Identify which cell holds the provided text, then report its [x, y] central coordinate. 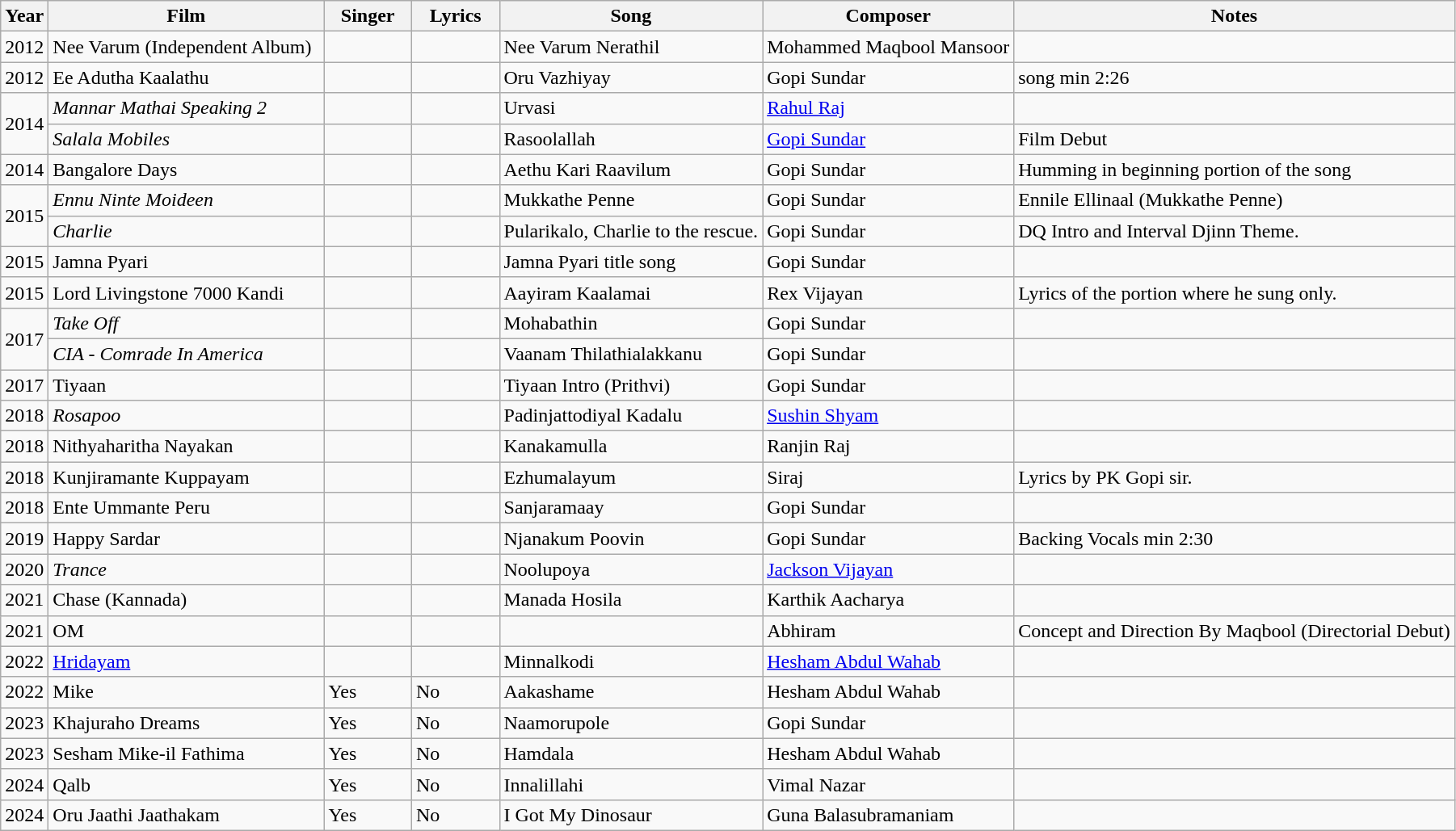
Nee Varum Nerathil [631, 47]
CIA - Comrade In America [186, 354]
Take Off [186, 323]
song min 2:26 [1235, 78]
Sushin Shyam [889, 416]
Jamna Pyari title song [631, 262]
Siraj [889, 477]
Lyrics [456, 16]
Mohammed Maqbool Mansoor [889, 47]
Ennile Ellinaal (Mukkathe Penne) [1235, 200]
Rasoolallah [631, 139]
Naamorupole [631, 723]
Minnalkodi [631, 661]
Oru Jaathi Jaathakam [186, 815]
Year [24, 16]
Happy Sardar [186, 539]
Backing Vocals min 2:30 [1235, 539]
Abhiram [889, 631]
Salala Mobiles [186, 139]
Qalb [186, 784]
Jackson Vijayan [889, 569]
Karthik Aacharya [889, 600]
Ennu Ninte Moideen [186, 200]
Kanakamulla [631, 447]
Sesham Mike-il Fathima [186, 753]
Composer [889, 16]
Guna Balasubramaniam [889, 815]
Film [186, 16]
Aakashame [631, 692]
Chase (Kannada) [186, 600]
Ezhumalayum [631, 477]
Hamdala [631, 753]
Rex Vijayan [889, 292]
Concept and Direction By Maqbool (Directorial Debut) [1235, 631]
Urvasi [631, 108]
Ranjin Raj [889, 447]
Nithyaharitha Nayakan [186, 447]
Vaanam Thilathialakkanu [631, 354]
Noolupoya [631, 569]
Ee Adutha Kaalathu [186, 78]
Film Debut [1235, 139]
Charlie [186, 231]
Mukkathe Penne [631, 200]
Jamna Pyari [186, 262]
Pularikalo, Charlie to the rescue. [631, 231]
Lyrics of the portion where he sung only. [1235, 292]
Tiyaan [186, 385]
I Got My Dinosaur [631, 815]
Notes [1235, 16]
Njanakum Poovin [631, 539]
Song [631, 16]
Trance [186, 569]
Manada Hosila [631, 600]
Aethu Kari Raavilum [631, 170]
Lord Livingstone 7000 Kandi [186, 292]
Rahul Raj [889, 108]
OM [186, 631]
DQ Intro and Interval Djinn Theme. [1235, 231]
Humming in beginning portion of the song [1235, 170]
Mohabathin [631, 323]
Bangalore Days [186, 170]
Aayiram Kaalamai [631, 292]
Kunjiramante Kuppayam [186, 477]
Mike [186, 692]
Oru Vazhiyay [631, 78]
Sanjaramaay [631, 508]
Singer [368, 16]
Rosapoo [186, 416]
Ente Ummante Peru [186, 508]
Khajuraho Dreams [186, 723]
Nee Varum (Independent Album) [186, 47]
Lyrics by PK Gopi sir. [1235, 477]
Hridayam [186, 661]
Innalillahi [631, 784]
Mannar Mathai Speaking 2 [186, 108]
Tiyaan Intro (Prithvi) [631, 385]
Vimal Nazar [889, 784]
2019 [24, 539]
Padinjattodiyal Kadalu [631, 416]
2020 [24, 569]
